Detect which cell encompasses the target text, then output its [x, y] center coordinate. 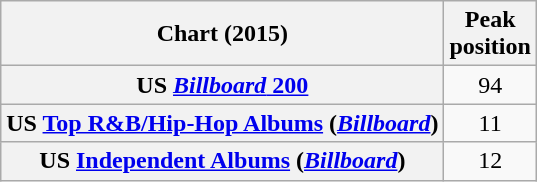
US Independent Albums (Billboard) [222, 161]
94 [490, 85]
12 [490, 161]
11 [490, 123]
Chart (2015) [222, 34]
US Top R&B/Hip-Hop Albums (Billboard) [222, 123]
US Billboard 200 [222, 85]
Peak position [490, 34]
